Provide the [x, y] coordinate of the cell's center where the given text is located.  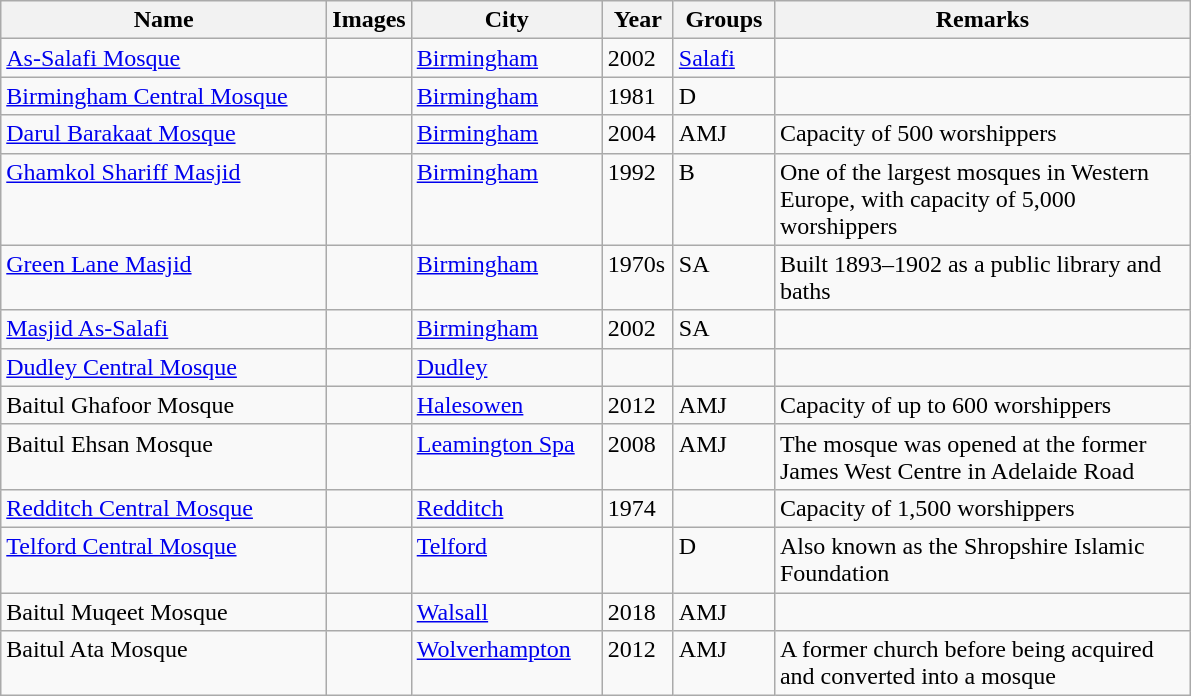
One of the largest mosques in Western Europe, with capacity of 5,000 worshippers [982, 199]
2018 [638, 611]
The mosque was opened at the former James West Centre in Adelaide Road [982, 456]
A former church before being acquired and converted into a mosque [982, 664]
1970s [638, 278]
Masjid As-Salafi [164, 329]
2008 [638, 456]
City [506, 20]
Salafi [724, 58]
1992 [638, 199]
Birmingham Central Mosque [164, 96]
Telford Central Mosque [164, 560]
Baitul Ghafoor Mosque [164, 405]
Capacity of up to 600 worshippers [982, 405]
Dudley [506, 367]
Walsall [506, 611]
1974 [638, 508]
Dudley Central Mosque [164, 367]
Also known as the Shropshire Islamic Foundation [982, 560]
Baitul Muqeet Mosque [164, 611]
Halesowen [506, 405]
Built 1893–1902 as a public library and baths [982, 278]
Capacity of 500 worshippers [982, 134]
Telford [506, 560]
Remarks [982, 20]
Images [369, 20]
B [724, 199]
As-Salafi Mosque [164, 58]
Leamington Spa [506, 456]
Baitul Ehsan Mosque [164, 456]
Name [164, 20]
Redditch [506, 508]
Capacity of 1,500 worshippers [982, 508]
Ghamkol Shariff Masjid [164, 199]
2004 [638, 134]
Redditch Central Mosque [164, 508]
Darul Barakaat Mosque [164, 134]
Year [638, 20]
Green Lane Masjid [164, 278]
Baitul Ata Mosque [164, 664]
Wolverhampton [506, 664]
Groups [724, 20]
1981 [638, 96]
